Determine the [x, y] coordinate at the center of the cell enclosing the given text.  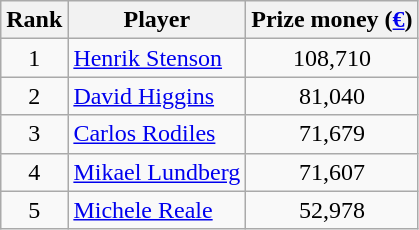
Henrik Stenson [157, 58]
Player [157, 20]
4 [34, 172]
52,978 [332, 210]
71,679 [332, 134]
1 [34, 58]
Carlos Rodiles [157, 134]
Prize money (€) [332, 20]
Michele Reale [157, 210]
81,040 [332, 96]
5 [34, 210]
108,710 [332, 58]
2 [34, 96]
3 [34, 134]
David Higgins [157, 96]
Mikael Lundberg [157, 172]
71,607 [332, 172]
Rank [34, 20]
